Output the [X, Y] coordinate of the center of the cell containing the given text.  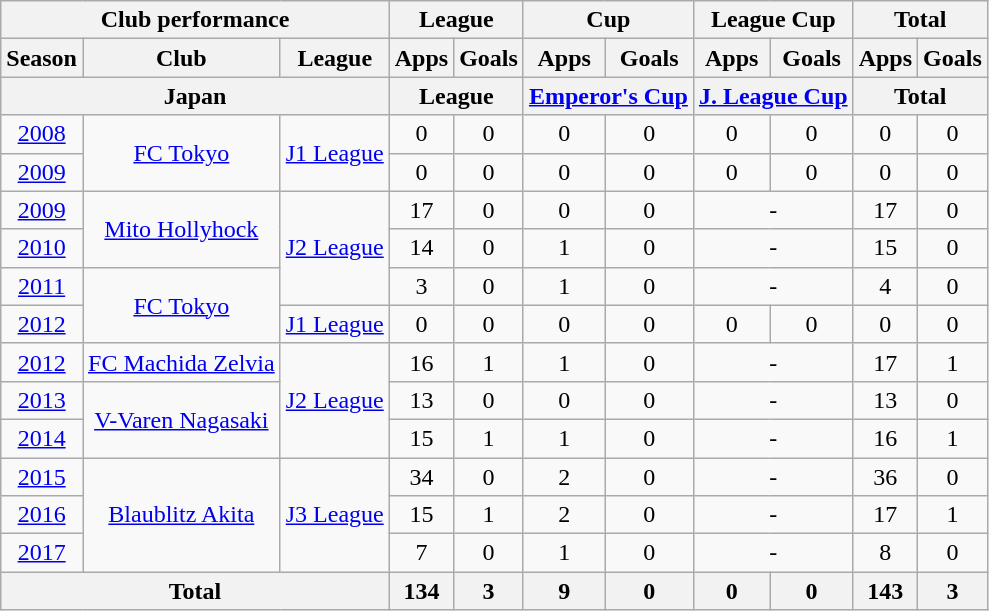
2014 [42, 438]
Club [181, 58]
League Cup [773, 20]
9 [564, 591]
2017 [42, 553]
Japan [195, 96]
Club performance [195, 20]
7 [421, 553]
134 [421, 591]
2015 [42, 477]
36 [885, 477]
4 [885, 286]
34 [421, 477]
Mito Hollyhock [181, 229]
Emperor's Cup [608, 96]
14 [421, 248]
2008 [42, 134]
J. League Cup [773, 96]
Cup [608, 20]
V-Varen Nagasaki [181, 419]
2011 [42, 286]
8 [885, 553]
J3 League [334, 515]
FC Machida Zelvia [181, 362]
2010 [42, 248]
143 [885, 591]
Blaublitz Akita [181, 515]
2013 [42, 400]
2016 [42, 515]
Season [42, 58]
